Search for the cell housing the specified text and yield its [X, Y] center coordinate. 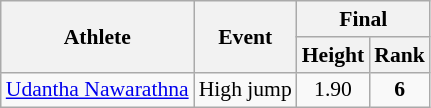
Height [333, 55]
6 [400, 90]
Athlete [98, 36]
Event [246, 36]
High jump [246, 90]
Rank [400, 55]
Final [364, 19]
1.90 [333, 90]
Udantha Nawarathna [98, 90]
